From the cell containing the given text, extract its center point as [X, Y] coordinate. 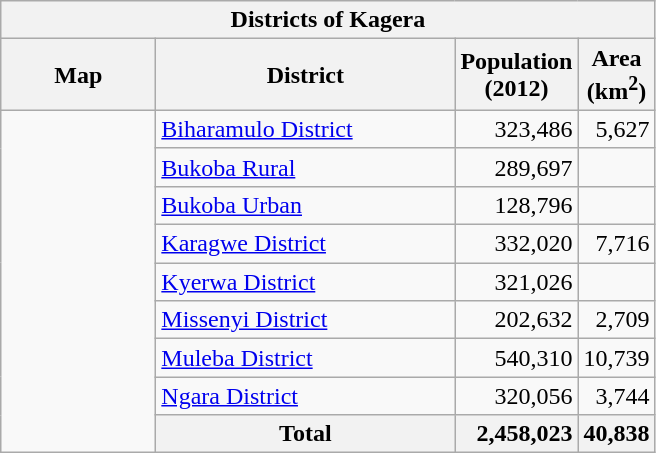
332,020 [516, 244]
3,744 [616, 396]
202,632 [516, 320]
2,458,023 [516, 434]
Total [306, 434]
Map [78, 75]
289,697 [516, 167]
10,739 [616, 358]
321,026 [516, 282]
Kyerwa District [306, 282]
Bukoba Urban [306, 205]
Karagwe District [306, 244]
5,627 [616, 129]
Muleba District [306, 358]
540,310 [516, 358]
320,056 [516, 396]
Population(2012) [516, 75]
323,486 [516, 129]
Biharamulo District [306, 129]
District [306, 75]
Districts of Kagera [328, 20]
Ngara District [306, 396]
Missenyi District [306, 320]
2,709 [616, 320]
40,838 [616, 434]
Bukoba Rural [306, 167]
Area(km2) [616, 75]
128,796 [516, 205]
7,716 [616, 244]
